Return the (X, Y) coordinate for the center point of the cell that contains the specified text.  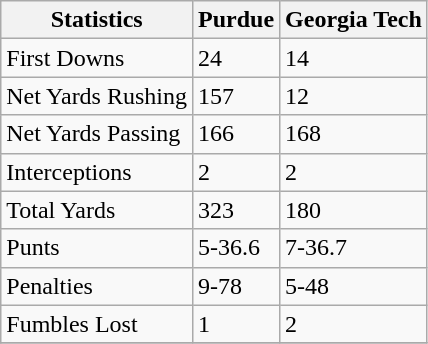
9-78 (236, 286)
Net Yards Passing (97, 134)
5-48 (354, 286)
Net Yards Rushing (97, 96)
14 (354, 58)
Statistics (97, 20)
Fumbles Lost (97, 324)
180 (354, 210)
157 (236, 96)
5-36.6 (236, 248)
Purdue (236, 20)
First Downs (97, 58)
166 (236, 134)
Punts (97, 248)
323 (236, 210)
Interceptions (97, 172)
Georgia Tech (354, 20)
1 (236, 324)
Total Yards (97, 210)
7-36.7 (354, 248)
168 (354, 134)
24 (236, 58)
Penalties (97, 286)
12 (354, 96)
